Extract the (x, y) coordinate from the center of the cell holding the provided text.  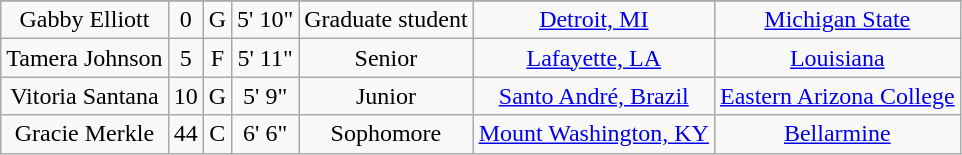
C (217, 134)
6' 6" (266, 134)
Detroit, MI (594, 20)
Michigan State (837, 20)
Lafayette, LA (594, 58)
Graduate student (386, 20)
Eastern Arizona College (837, 96)
10 (186, 96)
5' 9" (266, 96)
Bellarmine (837, 134)
Gracie Merkle (84, 134)
Sophomore (386, 134)
Louisiana (837, 58)
Junior (386, 96)
5 (186, 58)
Santo André, Brazil (594, 96)
5' 11" (266, 58)
Tamera Johnson (84, 58)
F (217, 58)
Senior (386, 58)
44 (186, 134)
5' 10" (266, 20)
Mount Washington, KY (594, 134)
Gabby Elliott (84, 20)
Vitoria Santana (84, 96)
0 (186, 20)
